Output the (x, y) coordinate of the center of the cell containing the given text.  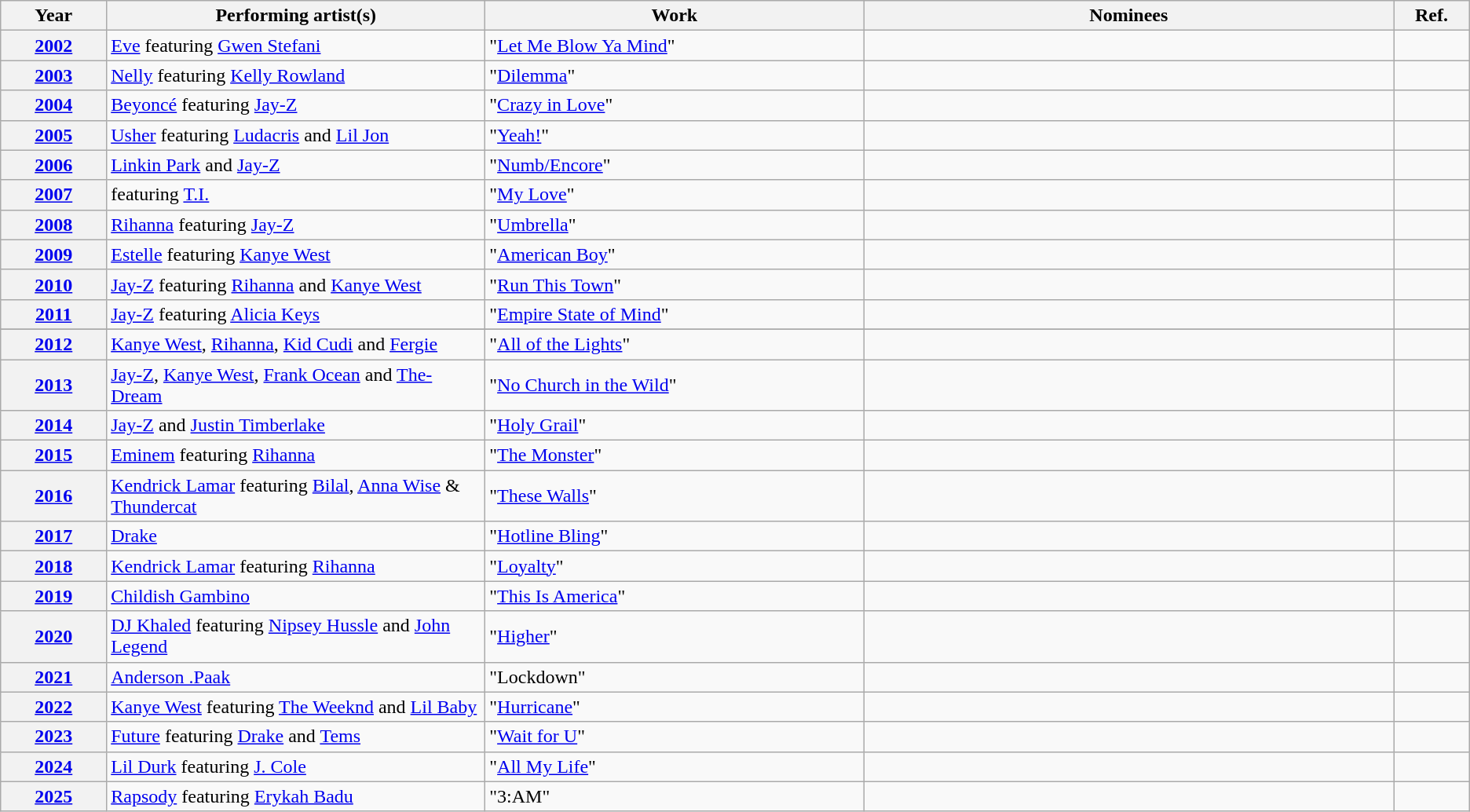
Work (675, 16)
2008 (53, 225)
"The Monster" (675, 455)
Jay-Z featuring Alicia Keys (296, 314)
"Empire State of Mind" (675, 314)
"This Is America" (675, 596)
2011 (53, 314)
2019 (53, 596)
2015 (53, 455)
2002 (53, 46)
Future featuring Drake and Tems (296, 737)
Lil Durk featuring J. Cole (296, 766)
2003 (53, 75)
"Crazy in Love" (675, 105)
Jay-Z featuring Rihanna and Kanye West (296, 284)
Nelly featuring Kelly Rowland (296, 75)
"Higher" (675, 636)
2010 (53, 284)
"Wait for U" (675, 737)
Kanye West, Rihanna, Kid Cudi and Fergie (296, 344)
Eve featuring Gwen Stefani (296, 46)
Linkin Park and Jay-Z (296, 165)
Anderson .Paak (296, 677)
"3:AM" (675, 796)
Nominees (1129, 16)
"All My Life" (675, 766)
2021 (53, 677)
"Run This Town" (675, 284)
Rihanna featuring Jay-Z (296, 225)
2013 (53, 385)
2009 (53, 254)
Performing artist(s) (296, 16)
2016 (53, 496)
Drake (296, 536)
Year (53, 16)
"Numb/Encore" (675, 165)
Childish Gambino (296, 596)
DJ Khaled featuring Nipsey Hussle and John Legend (296, 636)
2004 (53, 105)
Kendrick Lamar featuring Rihanna (296, 566)
"Yeah!" (675, 135)
Kendrick Lamar featuring Bilal, Anna Wise & Thundercat (296, 496)
"Let Me Blow Ya Mind" (675, 46)
Jay-Z and Justin Timberlake (296, 426)
"Loyalty" (675, 566)
Eminem featuring Rihanna (296, 455)
2018 (53, 566)
Rapsody featuring Erykah Badu (296, 796)
"My Love" (675, 195)
Kanye West featuring The Weeknd and Lil Baby (296, 707)
"All of the Lights" (675, 344)
"Umbrella" (675, 225)
2025 (53, 796)
Beyoncé featuring Jay-Z (296, 105)
2022 (53, 707)
2014 (53, 426)
"American Boy" (675, 254)
"No Church in the Wild" (675, 385)
2024 (53, 766)
Ref. (1432, 16)
Jay-Z, Kanye West, Frank Ocean and The-Dream (296, 385)
"Lockdown" (675, 677)
Usher featuring Ludacris and Lil Jon (296, 135)
2023 (53, 737)
"Hotline Bling" (675, 536)
"Hurricane" (675, 707)
2017 (53, 536)
Estelle featuring Kanye West (296, 254)
2005 (53, 135)
featuring T.I. (296, 195)
2020 (53, 636)
"These Walls" (675, 496)
"Dilemma" (675, 75)
2007 (53, 195)
2012 (53, 344)
"Holy Grail" (675, 426)
2006 (53, 165)
